Return (X, Y) of the center of cell containing provided text 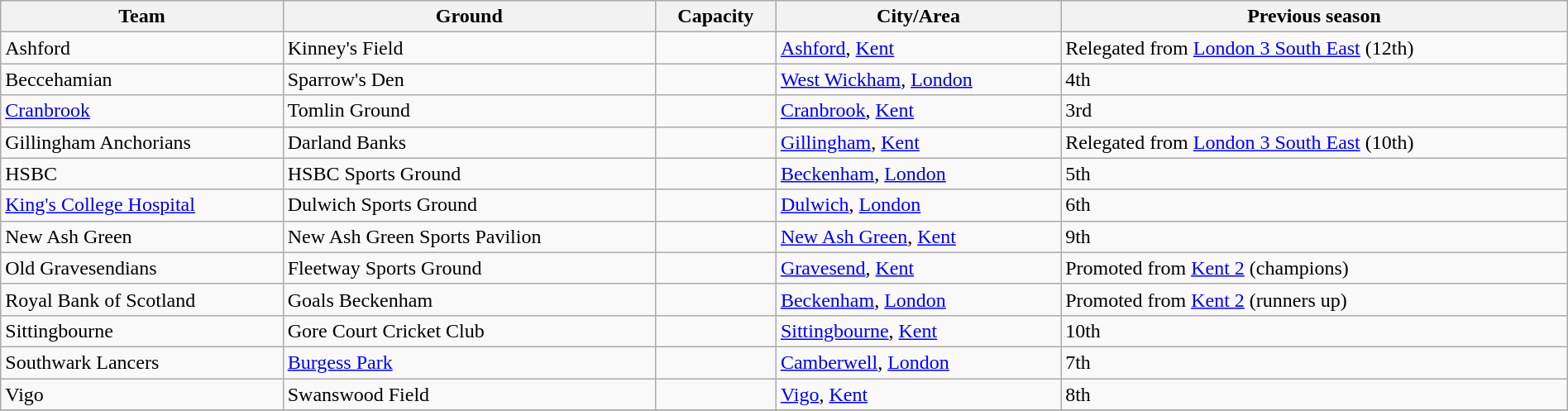
Gravesend, Kent (918, 268)
5th (1315, 174)
Team (142, 17)
9th (1315, 237)
New Ash Green Sports Pavilion (469, 237)
HSBC (142, 174)
Beccehamian (142, 79)
Cranbrook (142, 111)
Burgess Park (469, 362)
Camberwell, London (918, 362)
King's College Hospital (142, 205)
New Ash Green, Kent (918, 237)
Ashford, Kent (918, 48)
4th (1315, 79)
7th (1315, 362)
New Ash Green (142, 237)
Darland Banks (469, 142)
Kinney's Field (469, 48)
Sparrow's Den (469, 79)
Sittingbourne (142, 331)
Ground (469, 17)
6th (1315, 205)
Ashford (142, 48)
West Wickham, London (918, 79)
Southwark Lancers (142, 362)
Promoted from Kent 2 (champions) (1315, 268)
Dulwich Sports Ground (469, 205)
Previous season (1315, 17)
Gillingham Anchorians (142, 142)
Gore Court Cricket Club (469, 331)
Gillingham, Kent (918, 142)
Capacity (715, 17)
Promoted from Kent 2 (runners up) (1315, 299)
Vigo (142, 394)
HSBC Sports Ground (469, 174)
Old Gravesendians (142, 268)
Goals Beckenham (469, 299)
Relegated from London 3 South East (12th) (1315, 48)
Vigo, Kent (918, 394)
Relegated from London 3 South East (10th) (1315, 142)
Dulwich, London (918, 205)
City/Area (918, 17)
Sittingbourne, Kent (918, 331)
Swanswood Field (469, 394)
Tomlin Ground (469, 111)
10th (1315, 331)
Royal Bank of Scotland (142, 299)
Fleetway Sports Ground (469, 268)
3rd (1315, 111)
8th (1315, 394)
Cranbrook, Kent (918, 111)
